For the text-containing cell, return its midpoint in [X, Y] coordinate format. 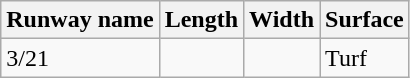
Surface [365, 20]
Runway name [80, 20]
Width [282, 20]
Turf [365, 58]
Length [201, 20]
3/21 [80, 58]
